Determine the (X, Y) coordinate at the center of the cell enclosing the given text.  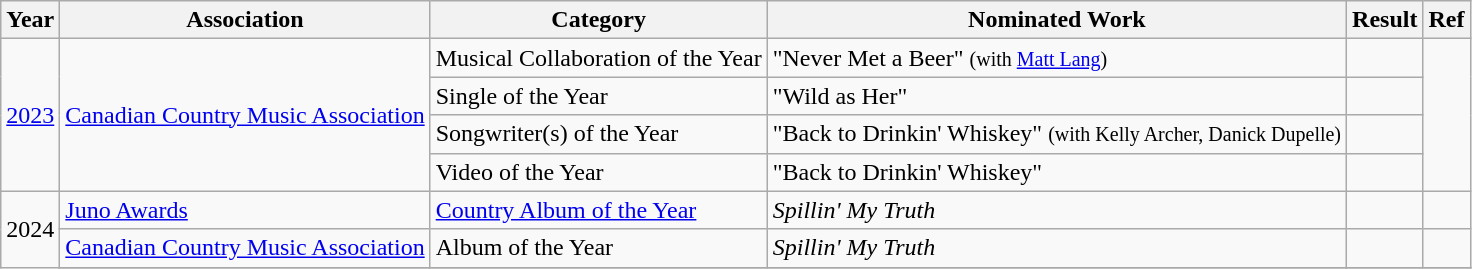
Juno Awards (245, 210)
2024 (30, 229)
Ref (1446, 20)
Result (1385, 20)
Association (245, 20)
"Never Met a Beer" (with Matt Lang) (1056, 58)
"Back to Drinkin' Whiskey" (1056, 172)
Category (598, 20)
Album of the Year (598, 248)
Year (30, 20)
2023 (30, 115)
Musical Collaboration of the Year (598, 58)
Songwriter(s) of the Year (598, 134)
Single of the Year (598, 96)
Country Album of the Year (598, 210)
"Back to Drinkin' Whiskey" (with Kelly Archer, Danick Dupelle) (1056, 134)
Nominated Work (1056, 20)
Video of the Year (598, 172)
"Wild as Her" (1056, 96)
